Return [X, Y] of the center of cell containing provided text 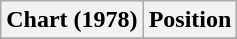
Chart (1978) [72, 20]
Position [190, 20]
